Pinpoint the cell where the given text exists, returning its [X, Y] midpoint coordinate. 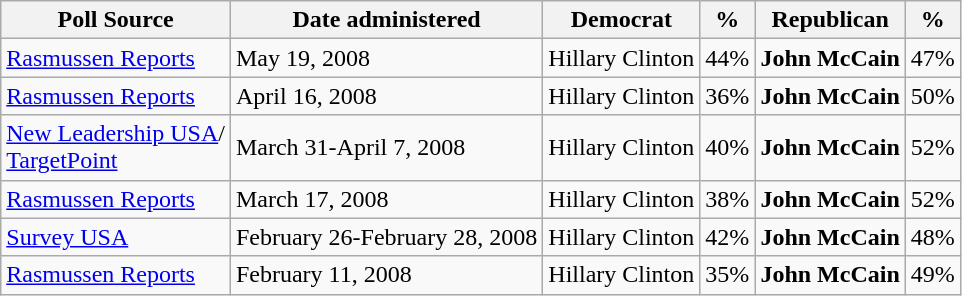
48% [932, 237]
47% [932, 58]
April 16, 2008 [386, 96]
March 17, 2008 [386, 199]
February 26-February 28, 2008 [386, 237]
40% [728, 148]
38% [728, 199]
Survey USA [116, 237]
New Leadership USA/TargetPoint [116, 148]
February 11, 2008 [386, 275]
42% [728, 237]
Republican [830, 20]
36% [728, 96]
50% [932, 96]
44% [728, 58]
Date administered [386, 20]
May 19, 2008 [386, 58]
35% [728, 275]
March 31-April 7, 2008 [386, 148]
49% [932, 275]
Poll Source [116, 20]
Democrat [622, 20]
